From the cell containing the given text, extract its center point as [X, Y] coordinate. 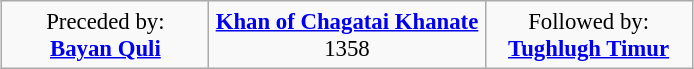
Preceded by:Bayan Quli [106, 35]
Followed by:Tughlugh Timur [588, 35]
Khan of Chagatai Khanate1358 [347, 35]
